Search for the cell housing the specified text and yield its (x, y) center coordinate. 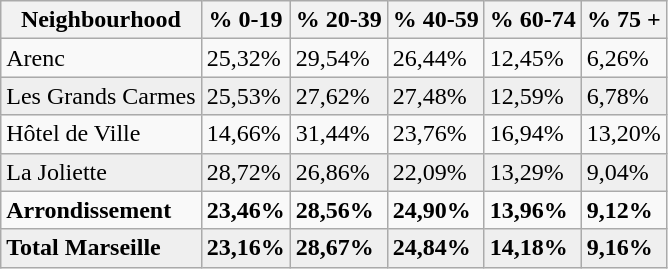
14,66% (246, 134)
27,48% (436, 96)
24,90% (436, 210)
27,62% (338, 96)
28,72% (246, 172)
25,53% (246, 96)
28,56% (338, 210)
29,54% (338, 58)
23,46% (246, 210)
12,59% (532, 96)
Arrondissement (101, 210)
La Joliette (101, 172)
Les Grands Carmes (101, 96)
22,09% (436, 172)
26,44% (436, 58)
14,18% (532, 248)
Neighbourhood (101, 20)
16,94% (532, 134)
9,04% (624, 172)
Hôtel de Ville (101, 134)
25,32% (246, 58)
13,29% (532, 172)
Arenc (101, 58)
26,86% (338, 172)
% 20-39 (338, 20)
9,12% (624, 210)
% 60-74 (532, 20)
31,44% (338, 134)
9,16% (624, 248)
6,78% (624, 96)
% 0-19 (246, 20)
% 40-59 (436, 20)
23,76% (436, 134)
6,26% (624, 58)
28,67% (338, 248)
13,20% (624, 134)
24,84% (436, 248)
13,96% (532, 210)
23,16% (246, 248)
Total Marseille (101, 248)
% 75 + (624, 20)
12,45% (532, 58)
